Output the [X, Y] coordinate of the center of the cell containing the given text.  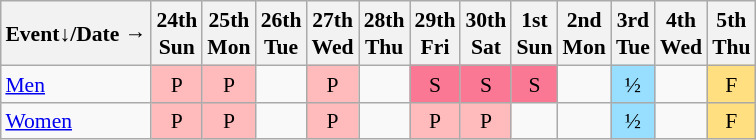
1stSun [534, 33]
Men [76, 84]
Women [76, 120]
4thWed [681, 33]
29thFri [436, 33]
24thSun [176, 33]
27thWed [333, 33]
25thMon [228, 33]
26thTue [282, 33]
2ndMon [584, 33]
Event↓/Date → [76, 33]
3rdTue [633, 33]
30thSat [486, 33]
5thThu [732, 33]
28thThu [384, 33]
